Scan for the cell matching the given text and deliver its [x, y] coordinate at center. 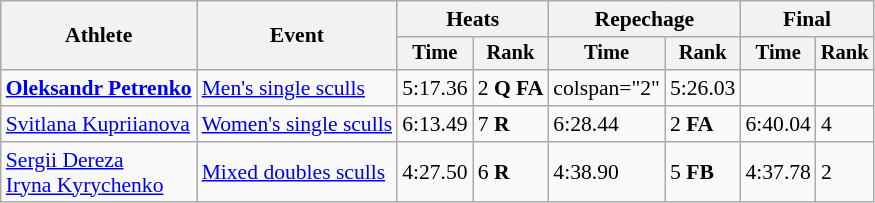
Event [298, 36]
5:26.03 [702, 88]
4 [845, 124]
Mixed doubles sculls [298, 172]
Svitlana Kupriianova [99, 124]
Women's single sculls [298, 124]
Repechage [644, 19]
2 Q FA [511, 88]
Men's single sculls [298, 88]
6:28.44 [606, 124]
2 FA [702, 124]
4:27.50 [434, 172]
6:13.49 [434, 124]
colspan="2" [606, 88]
Final [806, 19]
2 [845, 172]
4:37.78 [778, 172]
7 R [511, 124]
4:38.90 [606, 172]
Oleksandr Petrenko [99, 88]
6:40.04 [778, 124]
5:17.36 [434, 88]
Heats [472, 19]
5 FB [702, 172]
Sergii Dereza Iryna Kyrychenko [99, 172]
6 R [511, 172]
Athlete [99, 36]
